For the text-containing cell, return its midpoint in [X, Y] coordinate format. 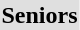
Seniors [40, 15]
